For the text-containing cell, return its midpoint in [X, Y] coordinate format. 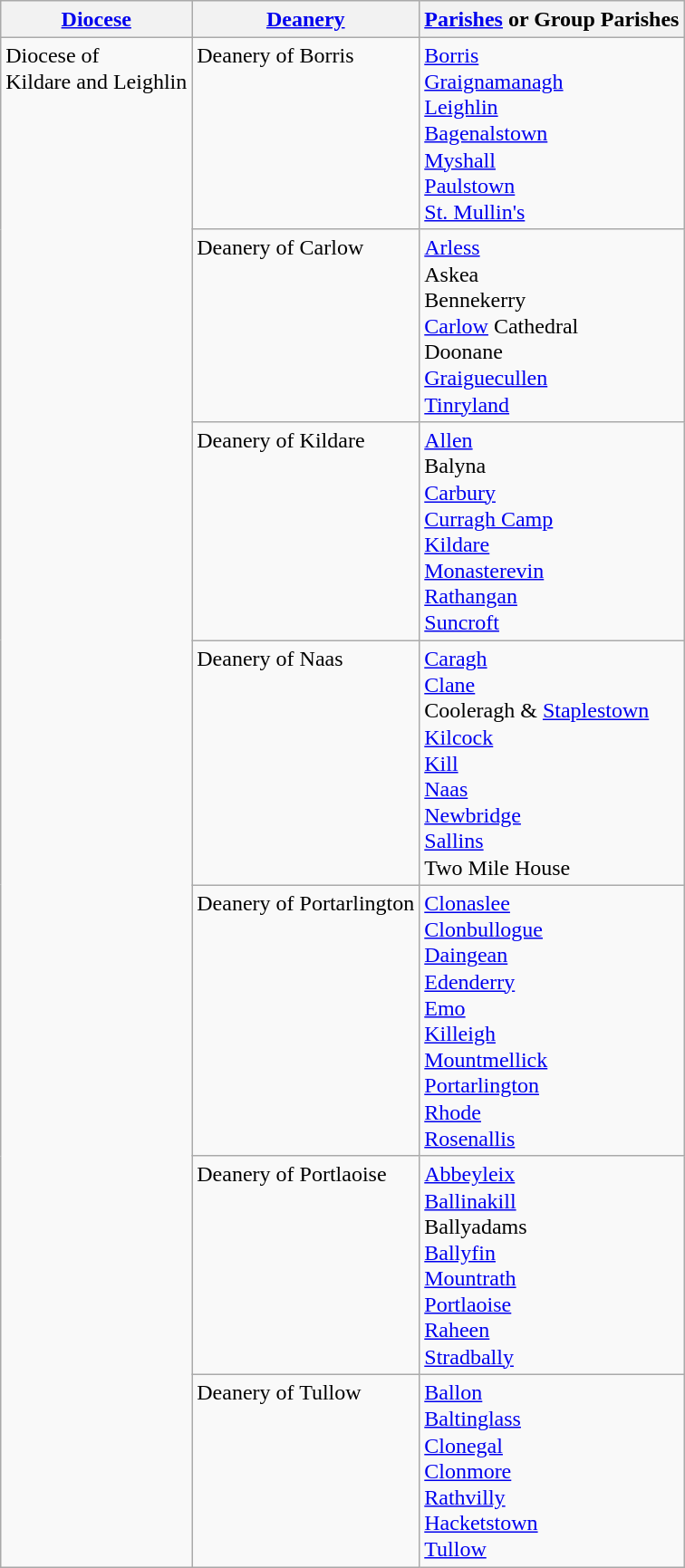
Deanery of Kildare [306, 531]
Abbeyleix Ballinakill Ballyadams Ballyfin Mountrath Portlaoise Raheen Stradbally [552, 1265]
Deanery of Tullow [306, 1471]
Deanery [306, 19]
Arless Askea Bennekerry Carlow Cathedral Doonane Graiguecullen Tinryland [552, 326]
Deanery of Naas [306, 763]
Deanery of Portarlington [306, 1020]
Diocese [96, 19]
Parishes or Group Parishes [552, 19]
Ballon Baltinglass Clonegal Clonmore Rathvilly Hacketstown Tullow [552, 1471]
Allen Balyna Carbury Curragh Camp Kildare Monasterevin Rathangan Suncroft [552, 531]
Caragh Clane Cooleragh & Staplestown Kilcock Kill Naas Newbridge Sallins Two Mile House [552, 763]
Borris Graignamanagh Leighlin Bagenalstown Myshall Paulstown St. Mullin's [552, 134]
Clonaslee Clonbullogue Daingean Edenderry Emo Killeigh Mountmellick Portarlington Rhode Rosenallis [552, 1020]
Deanery of Carlow [306, 326]
Diocese of Kildare and Leighlin [96, 803]
Deanery of Portlaoise [306, 1265]
Deanery of Borris [306, 134]
